From the cell containing the given text, extract its center point as [X, Y] coordinate. 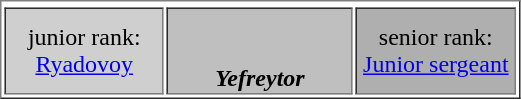
junior rank:Ryadovoy [84, 52]
Yefreytor [260, 52]
senior rank:Junior sergeant [436, 52]
